Search for the cell housing the specified text and yield its (X, Y) center coordinate. 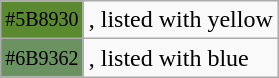
#5B8930 (42, 20)
, listed with yellow (180, 20)
, listed with blue (180, 58)
#6B9362 (42, 58)
